Capture the cell that displays the provided text and extract its [X, Y] central coordinate. 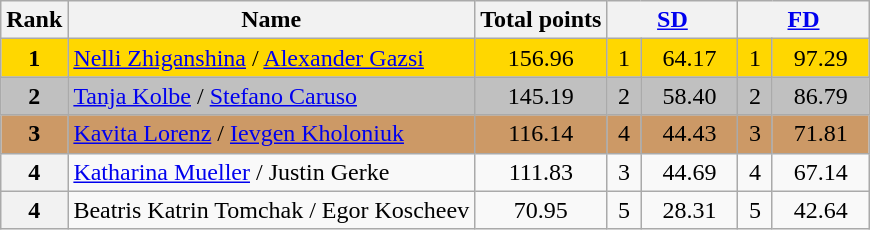
86.79 [820, 96]
Rank [34, 20]
67.14 [820, 172]
156.96 [541, 58]
70.95 [541, 210]
Total points [541, 20]
71.81 [820, 134]
145.19 [541, 96]
97.29 [820, 58]
FD [804, 20]
SD [672, 20]
44.69 [690, 172]
28.31 [690, 210]
64.17 [690, 58]
42.64 [820, 210]
Katharina Mueller / Justin Gerke [272, 172]
Beatris Katrin Tomchak / Egor Koscheev [272, 210]
Nelli Zhiganshina / Alexander Gazsi [272, 58]
Name [272, 20]
58.40 [690, 96]
116.14 [541, 134]
111.83 [541, 172]
44.43 [690, 134]
Tanja Kolbe / Stefano Caruso [272, 96]
Kavita Lorenz / Ievgen Kholoniuk [272, 134]
